Search for the cell housing the specified text and yield its [x, y] center coordinate. 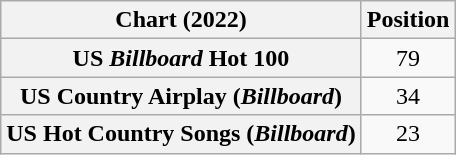
79 [408, 58]
34 [408, 96]
Chart (2022) [181, 20]
US Country Airplay (Billboard) [181, 96]
23 [408, 134]
US Hot Country Songs (Billboard) [181, 134]
Position [408, 20]
US Billboard Hot 100 [181, 58]
